Detect which cell encompasses the target text, then output its (x, y) center coordinate. 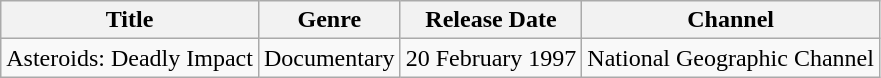
Asteroids: Deadly Impact (130, 58)
Documentary (329, 58)
20 February 1997 (491, 58)
Channel (731, 20)
Release Date (491, 20)
National Geographic Channel (731, 58)
Genre (329, 20)
Title (130, 20)
